Detect which cell encompasses the target text, then output its [X, Y] center coordinate. 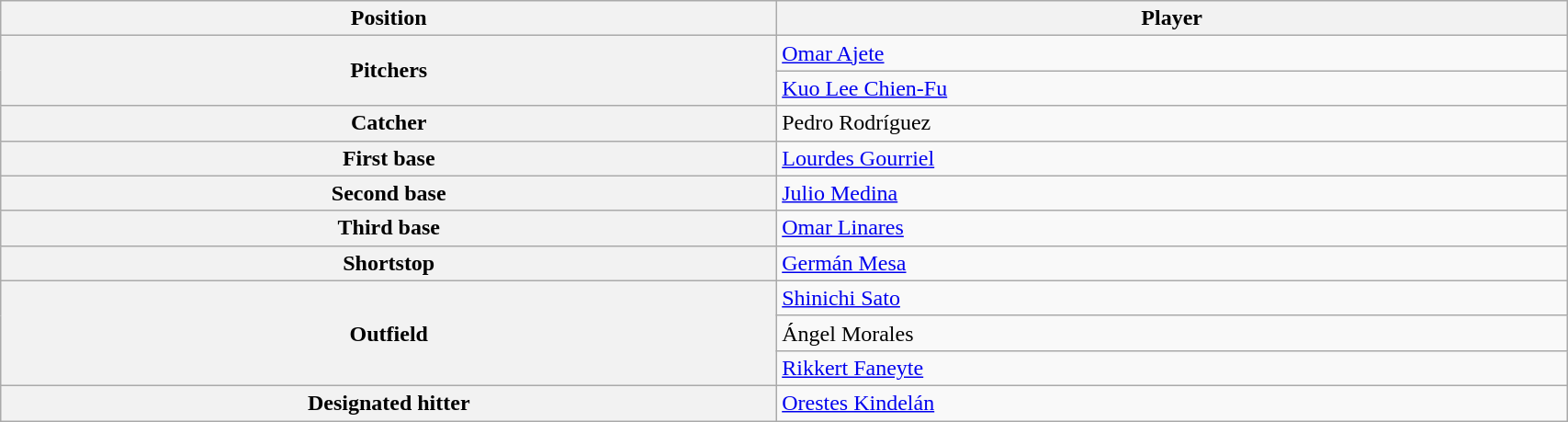
Second base [389, 193]
Third base [389, 228]
Designated hitter [389, 403]
Shinichi Sato [1172, 298]
Position [389, 18]
Orestes Kindelán [1172, 403]
Kuo Lee Chien-Fu [1172, 88]
First base [389, 158]
Player [1172, 18]
Ángel Morales [1172, 333]
Pitchers [389, 71]
Outfield [389, 333]
Omar Linares [1172, 228]
Julio Medina [1172, 193]
Omar Ajete [1172, 53]
Germán Mesa [1172, 263]
Rikkert Faneyte [1172, 368]
Shortstop [389, 263]
Catcher [389, 123]
Lourdes Gourriel [1172, 158]
Pedro Rodríguez [1172, 123]
